Provide the [X, Y] coordinate of the cell's center where the given text is located.  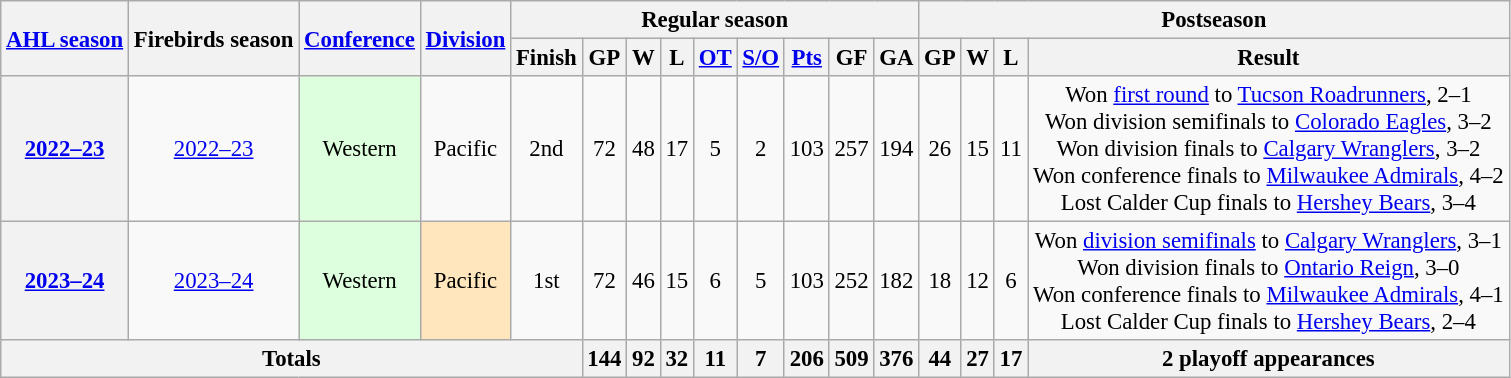
252 [852, 282]
7 [760, 359]
48 [644, 149]
S/O [760, 58]
2 [760, 149]
Postseason [1214, 20]
Firebirds season [213, 38]
Finish [546, 58]
26 [940, 149]
2 playoff appearances [1268, 359]
Conference [360, 38]
GA [896, 58]
Result [1268, 58]
206 [806, 359]
12 [978, 282]
Totals [292, 359]
376 [896, 359]
144 [604, 359]
AHL season [65, 38]
92 [644, 359]
182 [896, 282]
18 [940, 282]
27 [978, 359]
257 [852, 149]
1st [546, 282]
Pts [806, 58]
44 [940, 359]
32 [676, 359]
46 [644, 282]
Division [465, 38]
509 [852, 359]
Regular season [715, 20]
2nd [546, 149]
194 [896, 149]
OT [716, 58]
GF [852, 58]
